Find where the given text appears and provide that cell's center as (X, Y) coordinate. 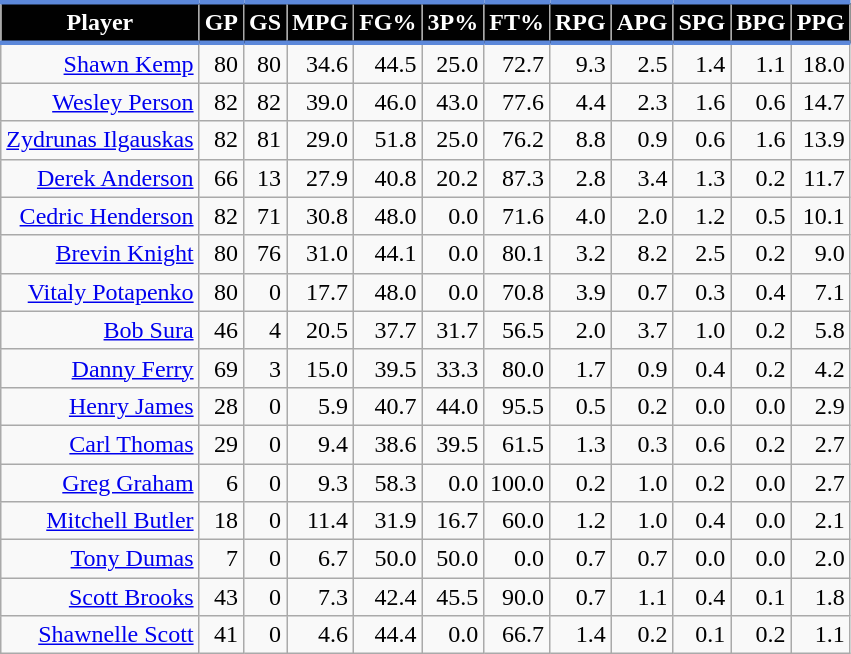
70.8 (517, 292)
9.0 (820, 254)
Shawn Kemp (100, 63)
9.4 (320, 444)
PPG (820, 22)
8.8 (580, 140)
Bob Sura (100, 330)
69 (221, 368)
Cedric Henderson (100, 216)
20.2 (453, 178)
56.5 (517, 330)
45.5 (453, 597)
Shawnelle Scott (100, 635)
61.5 (517, 444)
13.9 (820, 140)
51.8 (388, 140)
71 (264, 216)
11.7 (820, 178)
31.7 (453, 330)
18.0 (820, 63)
BPG (761, 22)
58.3 (388, 483)
20.5 (320, 330)
42.4 (388, 597)
Player (100, 22)
76.2 (517, 140)
7.1 (820, 292)
44.1 (388, 254)
6.7 (320, 559)
27.9 (320, 178)
80.0 (517, 368)
GP (221, 22)
APG (642, 22)
4 (264, 330)
3.9 (580, 292)
4.0 (580, 216)
FG% (388, 22)
Derek Anderson (100, 178)
6 (221, 483)
29 (221, 444)
40.8 (388, 178)
4.4 (580, 102)
Wesley Person (100, 102)
15.0 (320, 368)
16.7 (453, 521)
7.3 (320, 597)
MPG (320, 22)
60.0 (517, 521)
100.0 (517, 483)
80.1 (517, 254)
39.0 (320, 102)
Tony Dumas (100, 559)
8.2 (642, 254)
81 (264, 140)
17.7 (320, 292)
3 (264, 368)
2.1 (820, 521)
Carl Thomas (100, 444)
2.3 (642, 102)
46 (221, 330)
33.3 (453, 368)
Scott Brooks (100, 597)
Danny Ferry (100, 368)
44.0 (453, 406)
RPG (580, 22)
34.6 (320, 63)
Brevin Knight (100, 254)
Zydrunas Ilgauskas (100, 140)
2.9 (820, 406)
40.7 (388, 406)
5.9 (320, 406)
3.4 (642, 178)
28 (221, 406)
43.0 (453, 102)
1.7 (580, 368)
GS (264, 22)
1.8 (820, 597)
43 (221, 597)
29.0 (320, 140)
FT% (517, 22)
10.1 (820, 216)
66.7 (517, 635)
87.3 (517, 178)
3.2 (580, 254)
3P% (453, 22)
38.6 (388, 444)
72.7 (517, 63)
37.7 (388, 330)
31.0 (320, 254)
SPG (702, 22)
31.9 (388, 521)
5.8 (820, 330)
11.4 (320, 521)
30.8 (320, 216)
Henry James (100, 406)
Vitaly Potapenko (100, 292)
Mitchell Butler (100, 521)
4.6 (320, 635)
66 (221, 178)
Greg Graham (100, 483)
95.5 (517, 406)
3.7 (642, 330)
77.6 (517, 102)
71.6 (517, 216)
18 (221, 521)
2.8 (580, 178)
76 (264, 254)
13 (264, 178)
7 (221, 559)
90.0 (517, 597)
14.7 (820, 102)
4.2 (820, 368)
44.4 (388, 635)
46.0 (388, 102)
44.5 (388, 63)
41 (221, 635)
